Determine the (X, Y) coordinate at the center of the cell enclosing the given text.  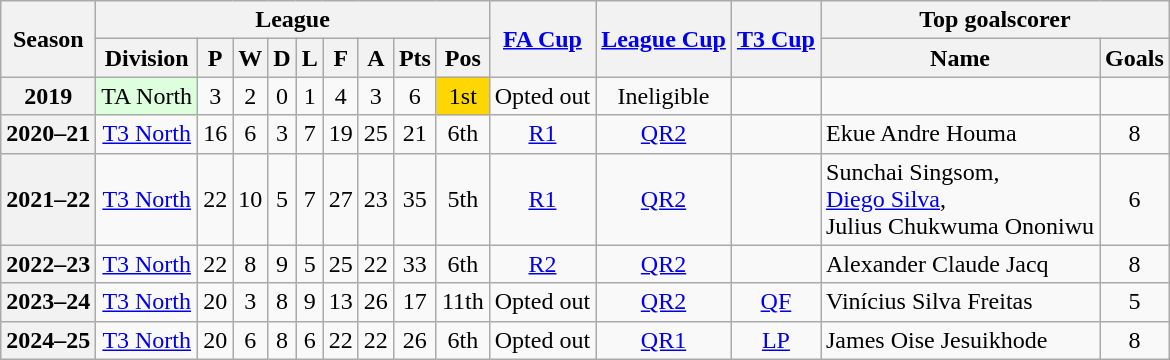
Alexander Claude Jacq (960, 264)
League (292, 20)
R2 (542, 264)
2024–25 (48, 340)
5th (462, 199)
Division (147, 58)
0 (282, 96)
Top goalscorer (994, 20)
1 (310, 96)
Sunchai Singsom, Diego Silva, Julius Chukwuma Ononiwu (960, 199)
A (376, 58)
Pos (462, 58)
T3 Cup (776, 39)
2022–23 (48, 264)
2020–21 (48, 134)
Ineligible (664, 96)
21 (414, 134)
13 (340, 302)
LP (776, 340)
4 (340, 96)
Vinícius Silva Freitas (960, 302)
27 (340, 199)
QR1 (664, 340)
23 (376, 199)
17 (414, 302)
P (216, 58)
L (310, 58)
Season (48, 39)
QF (776, 302)
FA Cup (542, 39)
2021–22 (48, 199)
W (250, 58)
D (282, 58)
11th (462, 302)
2019 (48, 96)
16 (216, 134)
2023–24 (48, 302)
Name (960, 58)
James Oise Jesuikhode (960, 340)
Goals (1135, 58)
2 (250, 96)
33 (414, 264)
League Cup (664, 39)
35 (414, 199)
19 (340, 134)
1st (462, 96)
Ekue Andre Houma (960, 134)
Pts (414, 58)
F (340, 58)
TA North (147, 96)
10 (250, 199)
